Return (x, y) of the center of cell containing provided text 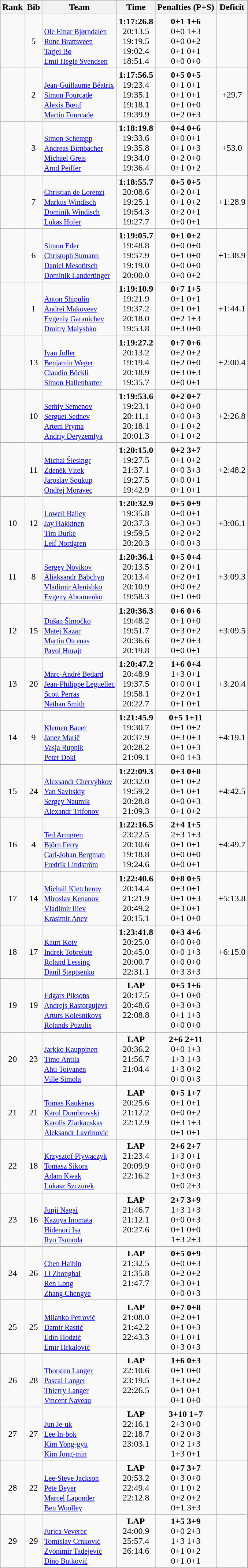
+2:00.4 (232, 362)
1 (34, 309)
0+5 1+70+1 0+10+0 0+20+3 1+30+1 0+1 (186, 1112)
0+3 0+80+1 0+20+1 0+10+0 0+30+1 0+2 (186, 791)
7 (34, 202)
1:20:36.319:48.219:51.720:36.620:19.8 (136, 631)
LAP22:10.623:19.522:26.5 (136, 1380)
Dušan ŠimočkoMatej KazarMartin OtcenasPavol Hurajt (79, 631)
9 (34, 738)
0+7 0+60+2 0+20+2 0+00+3 0+30+0 0+1 (186, 362)
8 (34, 577)
Team (79, 7)
Simon SchemppAndreas BirnbacherMichael GreisArnd Peiffer (79, 148)
0+7 0+80+2 0+10+1 0+30+1 0+10+3 0+3 (186, 1327)
Michail KletcherovMiroslav KenanovVladimir IlievKrasimir Anev (79, 898)
LAP21:08.021:42.222:43.3 (136, 1327)
0+5 0+50+2 0+10+1 0+20+2 0+10+0 0+1 (186, 202)
LAP21:23.420:09.922:16.2 (136, 1166)
0+1 1+60+0 1+30+0 0+20+1 0+10+0 0+0 (186, 41)
Penalties (P+S) (186, 7)
Edgars PiksonsAndrejs RastorgujevsArturs KolesnikovsRolands Puzulis (79, 1005)
1:23:41.820:25.020:45.020:00.722:31.1 (136, 952)
Christian de LorenziMarkus WindischDominik WindischLukas Hofer (79, 202)
2 (34, 95)
+2:26.8 (232, 416)
Marc-André BedardJean-Philippe LeguellecScott PerrasNathan Smith (79, 684)
Jarkko KauppinenTimo AntilaAhti ToivanenVille Simola (79, 1059)
0+2 3+70+1 0+20+0 3+30+0 0+10+1 0+1 (186, 469)
2+4 1+52+3 1+30+1 0+10+0 0+00+0 0+1 (186, 845)
0+5 0+90+0 0+10+3 0+30+2 0+20+0 0+3 (186, 523)
+2:48.2 (232, 469)
+3:09.3 (232, 577)
+3:20.4 (232, 684)
+5:13.8 (232, 898)
Junji NagaiKazuya InomataHidenori IsaRyo Tsunoda (79, 1220)
0+6 0+60+1 0+00+3 0+20+2 0+30+0 0+1 (186, 631)
1:17:56.519:23.419:35.119:18.119:39.9 (136, 95)
0+4 0+60+0 0+10+1 0+30+2 0+00+1 0+2 (186, 148)
Alexsandr ChervyhkovYan SavitskiySergey NaumikAlexandr Trifonov (79, 791)
1:17:26.820:13.519:19.519:02.418:51.4 (136, 41)
6 (34, 255)
+4:49.7 (232, 845)
Ted ArmgrenBjörn FerryCarl-Johan BergmanFredrik Lindström (79, 845)
3+10 1+72+3 0+00+2 0+30+2 1+31+3 0+1 (186, 1434)
2+7 3+91+3 1+30+0 0+30+1 0+01+3 2+3 (186, 1220)
1:20:36.120:13.520:13.420:10.919:58.3 (136, 577)
+1:44.1 (232, 309)
0+3 4+60+0 0+00+0 1+30+0 0+00+3 3+3 (186, 952)
LAP20:53.222:49.422:12.8 (136, 1487)
Jun Je-ukLee In-bokKim Yong-gyuKim Jong-min (79, 1434)
Time (136, 7)
Bib (34, 7)
Jurica VeverecTomislav CrnkovićZvonimir TadejevićDino Butković (79, 1541)
+1:28.9 (232, 202)
1:19:53.619:23.120:11.120:18.120:01.3 (136, 416)
1:20:47.220:48.919:37.519:58.120:22.7 (136, 684)
Lowell BaileyJay HakkinenTim BurkeLeif Nordgren (79, 523)
1:20:15.019:27.521:37.119:27.519:42.9 (136, 469)
1:22:16.523:22.520:10.619:18.819:24.6 (136, 845)
+3:06.1 (232, 523)
Thorsten LangerPascal LangerThierry LangerVincent Naveau (79, 1380)
5 (34, 41)
Anton ShipulinAndrei MakoveevEvgeniy GaranichevDmitry Malyshko (79, 309)
Simon EderChristoph SumannDaniel MesotitschDominik Landertinger (79, 255)
0+5 0+40+2 0+10+2 0+10+0 0+20+1 0+0 (186, 577)
LAP21:32.521:35.821:47.7 (136, 1273)
0+5 0+90+0 0+30+2 0+20+3 0+10+0 0+3 (186, 1273)
0+8 0+50+3 0+10+1 0+30+3 0+10+1 0+0 (186, 898)
1:21:45.919:30.720:37.920:28.221:09.1 (136, 738)
1:19:27.220:13.219:19.420:18.919:35.7 (136, 362)
+29.7 (232, 95)
Serhiy SemenovSerguei SednevArtem PrymaAndriy Deryzemlya (79, 416)
Lee-Steve JacksonPete BeyerMarcel LaponderBen Woolley (79, 1487)
Ole Einar BjørndalenRune BrattsveenTarjei BøEmil Hegle Svendsen (79, 41)
0+1 0+20+0 0+00+1 0+00+0 0+00+0 0+2 (186, 255)
Chen HaibinLi ZhonghaiRen LongZhang Chengye (79, 1273)
0+7 1+50+1 0+10+1 0+10+2 1+30+3 0+0 (186, 309)
+4:42.5 (232, 791)
Deficit (232, 7)
1:19:05.719:48.819:57.919:19.020:00.0 (136, 255)
Jean-Guillaume BéatrixSimon FourcadeAlexis BœufMartin Fourcade (79, 95)
0+7 3+70+3 0+00+1 0+20+2 0+20+1 3+3 (186, 1487)
0+5 1+60+1 0+00+3 0+30+1 1+30+0 0+0 (186, 1005)
Kauri KoivIndrek TobrelutsRoland LessingDanil Steptsenko (79, 952)
+1:38.9 (232, 255)
0+5 0+50+1 0+10+1 0+10+1 0+00+2 0+3 (186, 95)
Krzysztof PlywaczykTomasz SikoraAdam KwakLukasz Szczurek (79, 1166)
LAP22:16.122:18.723:03.1 (136, 1434)
1:20:32.919:35.820:37.319:59.520:20.3 (136, 523)
1+6 0+30+1 0+01+3 0+20+1 0+10+1 0+0 (186, 1380)
LAP20:36.221:56.721:04.4 (136, 1059)
1:18:19.819:33.619:35.819:34.019:36.4 (136, 148)
+4:19.1 (232, 738)
1+6 0+41+3 0+10+0 0+10+2 0+10+1 0+1 (186, 684)
0+2 0+70+0 0+00+0 0+30+1 0+20+1 0+2 (186, 416)
2+6 2+71+3 0+10+0 0+01+3 0+30+0 2+3 (186, 1166)
Sergey NovikovAliaksandr BabchynVladimir AlenishkoEvgeny Abramenko (79, 577)
Milanko PetrovićDamir RastićEdin HodzićEmir Hrkalović (79, 1327)
4 (34, 845)
LAP20:17.520:48.622:08.8 (136, 1005)
+53.0 (232, 148)
Klemen BauerJanez MaričVasja RupnikPeter Dokl (79, 738)
Rank (12, 7)
2+6 2+110+0 1+31+3 1+31+3 0+20+0 0+3 (186, 1059)
Ivan JollerBenjamin WegerClaudio BöckliSimon Hallenbarter (79, 362)
LAP21:46.721:12.120:27.6 (136, 1220)
1:22:09.320:32.019:59.220:28.821:09.3 (136, 791)
Tomas KaukėnasKarol DombrovskiKarolis ZlatkauskasAleksandr Lavrinovic (79, 1112)
1:22:40.620:14.421:21.920:49.220:15.1 (136, 898)
3 (34, 148)
LAP24:00.925:57.426:14.6 (136, 1541)
+3:09.5 (232, 631)
LAP20:25.621:12.222:12.9 (136, 1112)
+6:15.0 (232, 952)
1+5 3+90+0 2+31+3 1+30+1 0+20+1 0+1 (186, 1541)
1:19:10.919:21.919:37.220:18.019:53.8 (136, 309)
1:18:55.720:08.619:25.119:54.319:27.7 (136, 202)
0+5 1+110+1 0+20+3 0+30+1 0+30+0 1+3 (186, 738)
Michal ŠlesingrZdeněk VítekJaroslav SoukupOndřej Moravec (79, 469)
